Detect which cell encompasses the target text, then output its (X, Y) center coordinate. 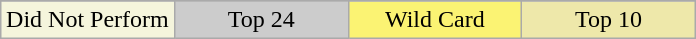
Wild Card (435, 20)
Top 10 (609, 20)
Top 24 (261, 20)
Did Not Perform (88, 20)
